Detect which cell encompasses the target text, then output its [x, y] center coordinate. 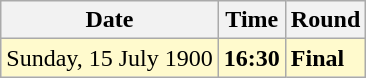
16:30 [252, 58]
Final [325, 58]
Date [110, 20]
Sunday, 15 July 1900 [110, 58]
Time [252, 20]
Round [325, 20]
